Return [X, Y] of the center of cell containing provided text 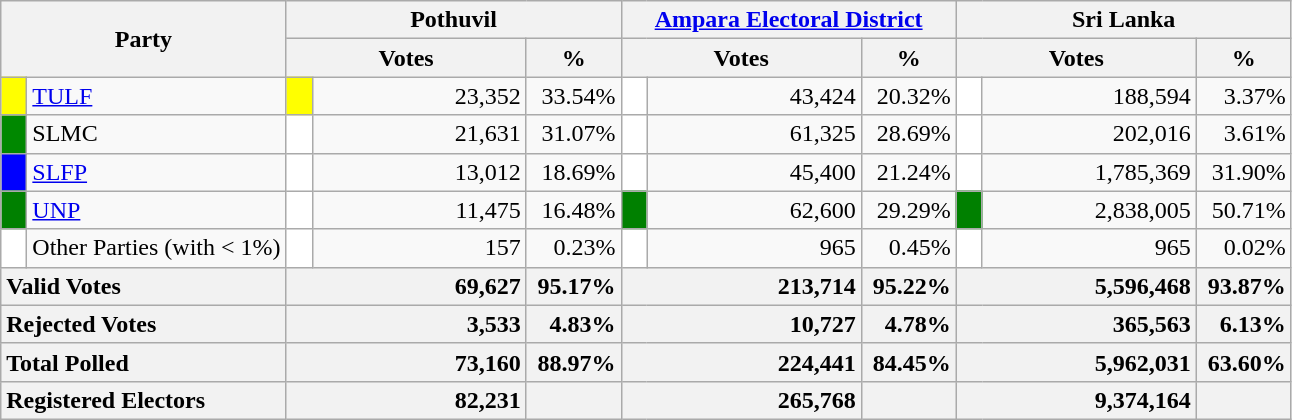
84.45% [908, 362]
62,600 [754, 210]
93.87% [1244, 286]
61,325 [754, 134]
73,160 [406, 362]
31.07% [574, 134]
29.29% [908, 210]
21,631 [419, 134]
43,424 [754, 96]
16.48% [574, 210]
4.83% [574, 324]
95.22% [908, 286]
Pothuvil [454, 20]
11,475 [419, 210]
157 [419, 248]
63.60% [1244, 362]
18.69% [574, 172]
6.13% [1244, 324]
188,594 [1089, 96]
21.24% [908, 172]
Rejected Votes [144, 324]
365,563 [1076, 324]
Sri Lanka [1124, 20]
Registered Electors [144, 400]
UNP [156, 210]
0.02% [1244, 248]
Total Polled [144, 362]
23,352 [419, 96]
88.97% [574, 362]
SLFP [156, 172]
224,441 [741, 362]
2,838,005 [1089, 210]
33.54% [574, 96]
20.32% [908, 96]
69,627 [406, 286]
4.78% [908, 324]
9,374,164 [1076, 400]
28.69% [908, 134]
202,016 [1089, 134]
0.23% [574, 248]
50.71% [1244, 210]
3.61% [1244, 134]
5,962,031 [1076, 362]
95.17% [574, 286]
13,012 [419, 172]
10,727 [741, 324]
265,768 [741, 400]
Party [144, 39]
82,231 [406, 400]
31.90% [1244, 172]
213,714 [741, 286]
1,785,369 [1089, 172]
Ampara Electoral District [788, 20]
45,400 [754, 172]
3,533 [406, 324]
0.45% [908, 248]
SLMC [156, 134]
Valid Votes [144, 286]
Other Parties (with < 1%) [156, 248]
3.37% [1244, 96]
TULF [156, 96]
5,596,468 [1076, 286]
